Output the [X, Y] coordinate of the center of the cell containing the given text.  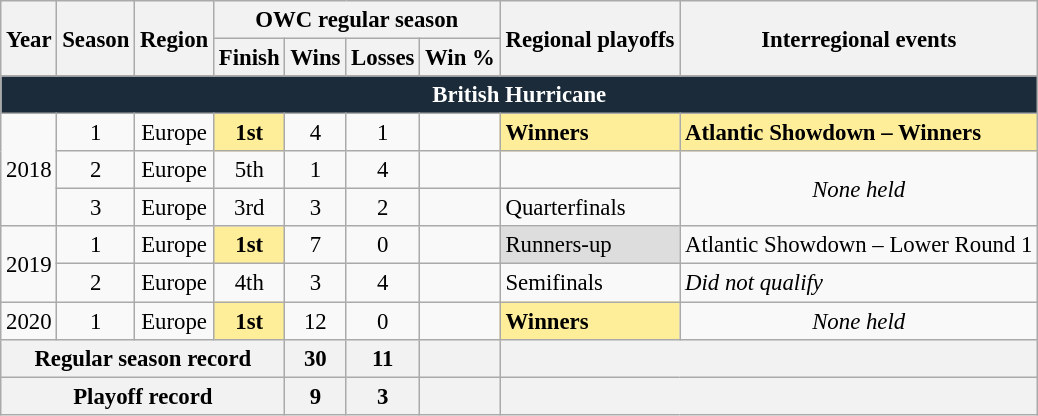
2020 [29, 321]
Year [29, 38]
Playoff record [143, 396]
Semifinals [590, 283]
Finish [250, 58]
4th [250, 283]
Quarterfinals [590, 208]
Runners-up [590, 245]
5th [250, 170]
Win % [460, 58]
Atlantic Showdown – Winners [859, 133]
Region [174, 38]
Regular season record [143, 358]
Regional playoffs [590, 38]
Season [96, 38]
12 [316, 321]
2018 [29, 170]
30 [316, 358]
9 [316, 396]
7 [316, 245]
3rd [250, 208]
OWC regular season [358, 20]
Wins [316, 58]
Atlantic Showdown – Lower Round 1 [859, 245]
Interregional events [859, 38]
2019 [29, 264]
British Hurricane [520, 95]
Losses [383, 58]
Did not qualify [859, 283]
11 [383, 358]
